For the text-containing cell, return its midpoint in [X, Y] coordinate format. 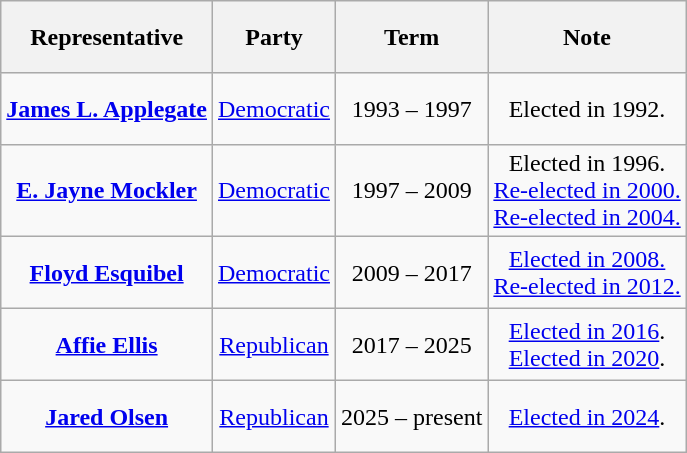
1997 – 2009 [411, 191]
Party [274, 37]
Elected in 2016.Elected in 2020. [587, 345]
Floyd Esquibel [107, 273]
Elected in 1996.Re-elected in 2000.Re-elected in 2004. [587, 191]
Elected in 2024. [587, 417]
Representative [107, 37]
Note [587, 37]
Elected in 1992. [587, 109]
James L. Applegate [107, 109]
Jared Olsen [107, 417]
2009 – 2017 [411, 273]
2017 – 2025 [411, 345]
E. Jayne Mockler [107, 191]
Elected in 2008.Re-elected in 2012. [587, 273]
1993 – 1997 [411, 109]
Term [411, 37]
Affie Ellis [107, 345]
2025 – present [411, 417]
